Find where the given text appears and provide that cell's center as (X, Y) coordinate. 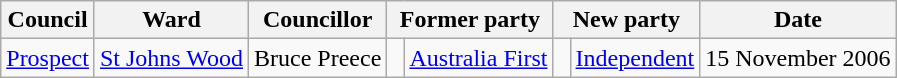
St Johns Wood (171, 58)
Ward (171, 20)
Independent (635, 58)
Councillor (318, 20)
Bruce Preece (318, 58)
Prospect (48, 58)
15 November 2006 (798, 58)
Date (798, 20)
Australia First (478, 58)
Council (48, 20)
Former party (470, 20)
New party (626, 20)
